Provide the (x, y) coordinate of the cell's center where the given text is located.  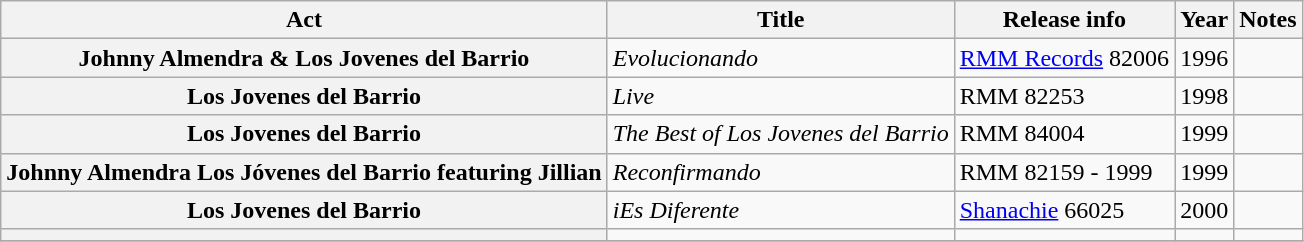
Title (780, 20)
Live (780, 96)
1996 (1204, 58)
RMM 82253 (1064, 96)
Evolucionando (780, 58)
Johnny Almendra Los Jóvenes del Barrio featuring Jillian (304, 172)
iEs Diferente (780, 210)
Year (1204, 20)
Reconfirmando (780, 172)
1998 (1204, 96)
RMM 84004 (1064, 134)
Release info (1064, 20)
RMM 82159 - 1999 (1064, 172)
Johnny Almendra & Los Jovenes del Barrio (304, 58)
Notes (1268, 20)
2000 (1204, 210)
The Best of Los Jovenes del Barrio (780, 134)
Shanachie 66025 (1064, 210)
Act (304, 20)
RMM Records 82006 (1064, 58)
